Determine the (x, y) coordinate at the center of the cell enclosing the given text.  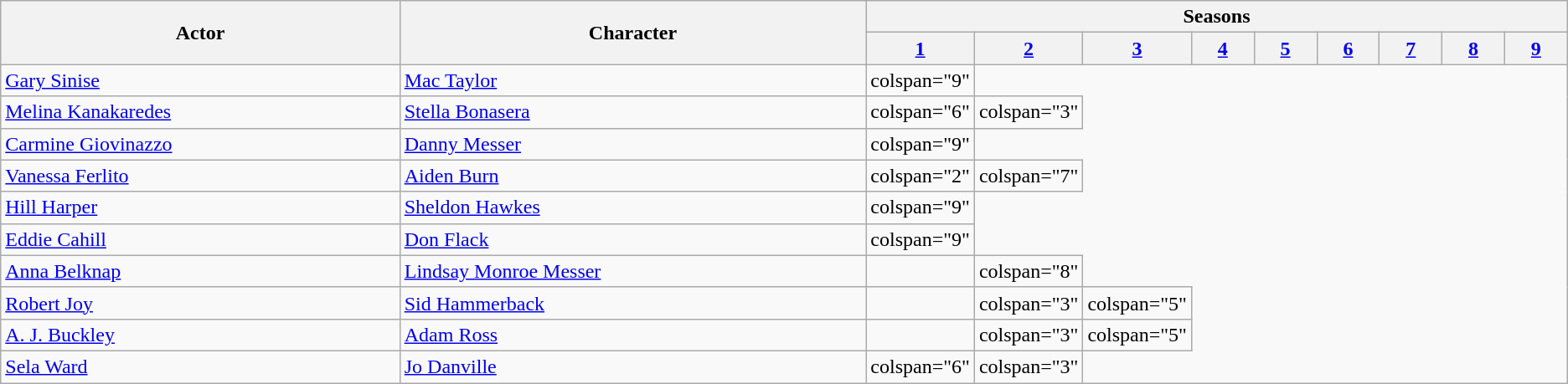
9 (1536, 49)
colspan="8" (1029, 271)
Lindsay Monroe Messer (633, 271)
2 (1029, 49)
Seasons (1216, 17)
colspan="2" (921, 176)
8 (1474, 49)
Eddie Cahill (200, 239)
Gary Sinise (200, 80)
5 (1285, 49)
4 (1223, 49)
Adam Ross (633, 335)
colspan="7" (1029, 176)
Mac Taylor (633, 80)
Hill Harper (200, 207)
Stella Bonasera (633, 112)
1 (921, 49)
Character (633, 33)
Don Flack (633, 239)
Sela Ward (200, 366)
Aiden Burn (633, 176)
7 (1411, 49)
A. J. Buckley (200, 335)
3 (1137, 49)
Anna Belknap (200, 271)
Sid Hammerback (633, 303)
Jo Danville (633, 366)
Carmine Giovinazzo (200, 144)
6 (1349, 49)
Robert Joy (200, 303)
Sheldon Hawkes (633, 207)
Vanessa Ferlito (200, 176)
Danny Messer (633, 144)
Actor (200, 33)
Melina Kanakaredes (200, 112)
